Pinpoint the cell where the given text exists, returning its (X, Y) midpoint coordinate. 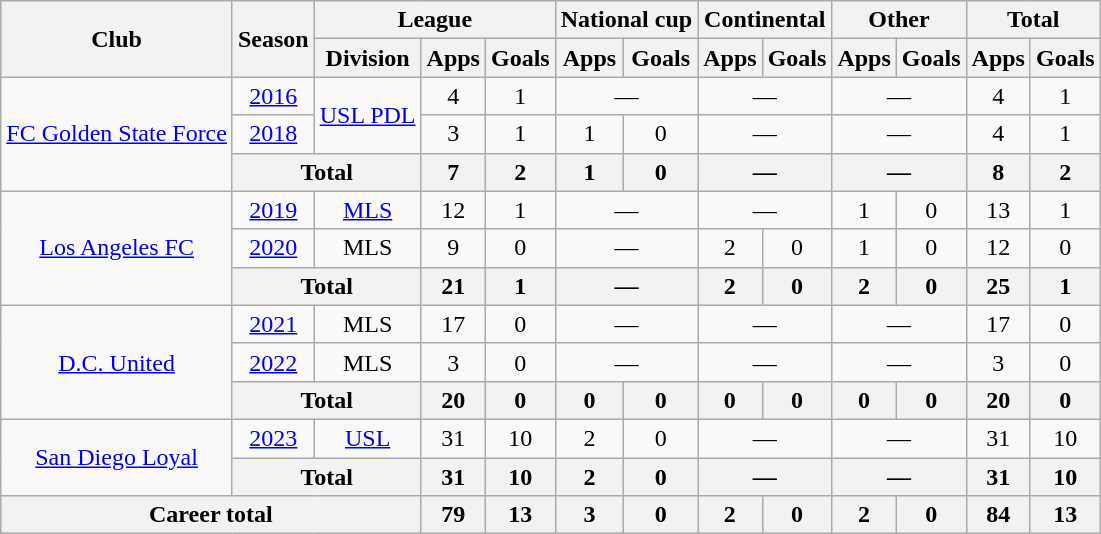
Other (899, 20)
D.C. United (117, 362)
21 (453, 286)
Career total (211, 515)
2019 (273, 210)
2021 (273, 324)
Season (273, 39)
8 (998, 172)
FC Golden State Force (117, 134)
League (434, 20)
National cup (626, 20)
2022 (273, 362)
Continental (765, 20)
25 (998, 286)
7 (453, 172)
Club (117, 39)
Los Angeles FC (117, 248)
USL PDL (368, 115)
2020 (273, 248)
84 (998, 515)
2023 (273, 438)
USL (368, 438)
Division (368, 58)
79 (453, 515)
San Diego Loyal (117, 457)
2016 (273, 96)
2018 (273, 134)
9 (453, 248)
